Find where the given text appears and provide that cell's center as [X, Y] coordinate. 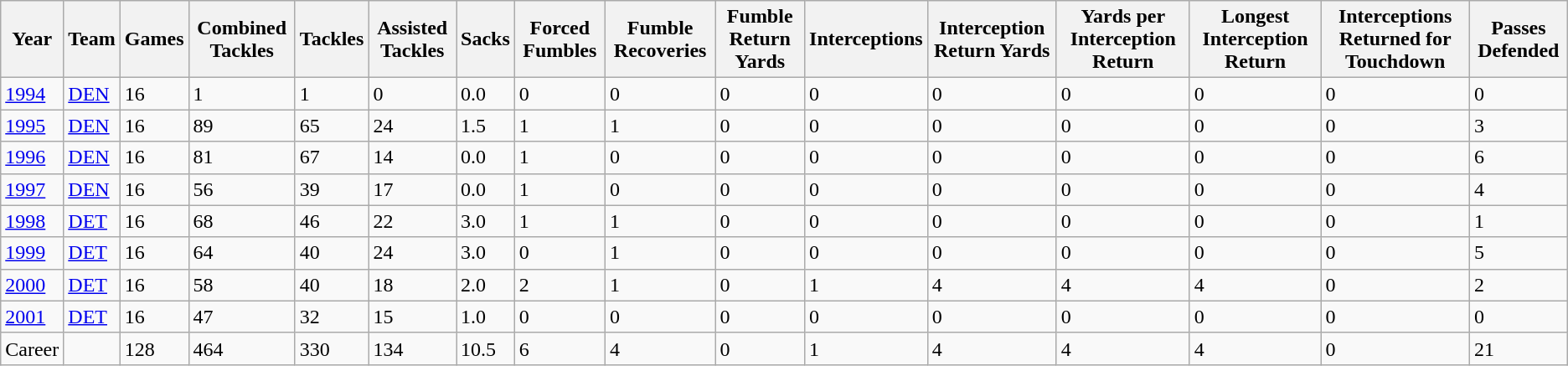
Combined Tackles [241, 39]
Career [32, 348]
32 [332, 317]
Fumble Return Yards [761, 39]
81 [241, 157]
15 [412, 317]
1995 [32, 126]
14 [412, 157]
1998 [32, 221]
67 [332, 157]
1997 [32, 189]
1999 [32, 253]
39 [332, 189]
Team [92, 39]
3 [1518, 126]
68 [241, 221]
18 [412, 285]
134 [412, 348]
Interceptions [866, 39]
Interception Return Yards [992, 39]
464 [241, 348]
Yards per Interception Return [1122, 39]
46 [332, 221]
5 [1518, 253]
1.5 [486, 126]
56 [241, 189]
1994 [32, 94]
2000 [32, 285]
2001 [32, 317]
47 [241, 317]
64 [241, 253]
Passes Defended [1518, 39]
128 [154, 348]
Interceptions Returned for Touchdown [1395, 39]
89 [241, 126]
22 [412, 221]
Games [154, 39]
Forced Fumbles [560, 39]
21 [1518, 348]
1996 [32, 157]
Fumble Recoveries [660, 39]
Longest Interception Return [1255, 39]
65 [332, 126]
Year [32, 39]
17 [412, 189]
Tackles [332, 39]
1.0 [486, 317]
Assisted Tackles [412, 39]
Sacks [486, 39]
330 [332, 348]
58 [241, 285]
10.5 [486, 348]
2.0 [486, 285]
